For the text-containing cell, return its midpoint in [X, Y] coordinate format. 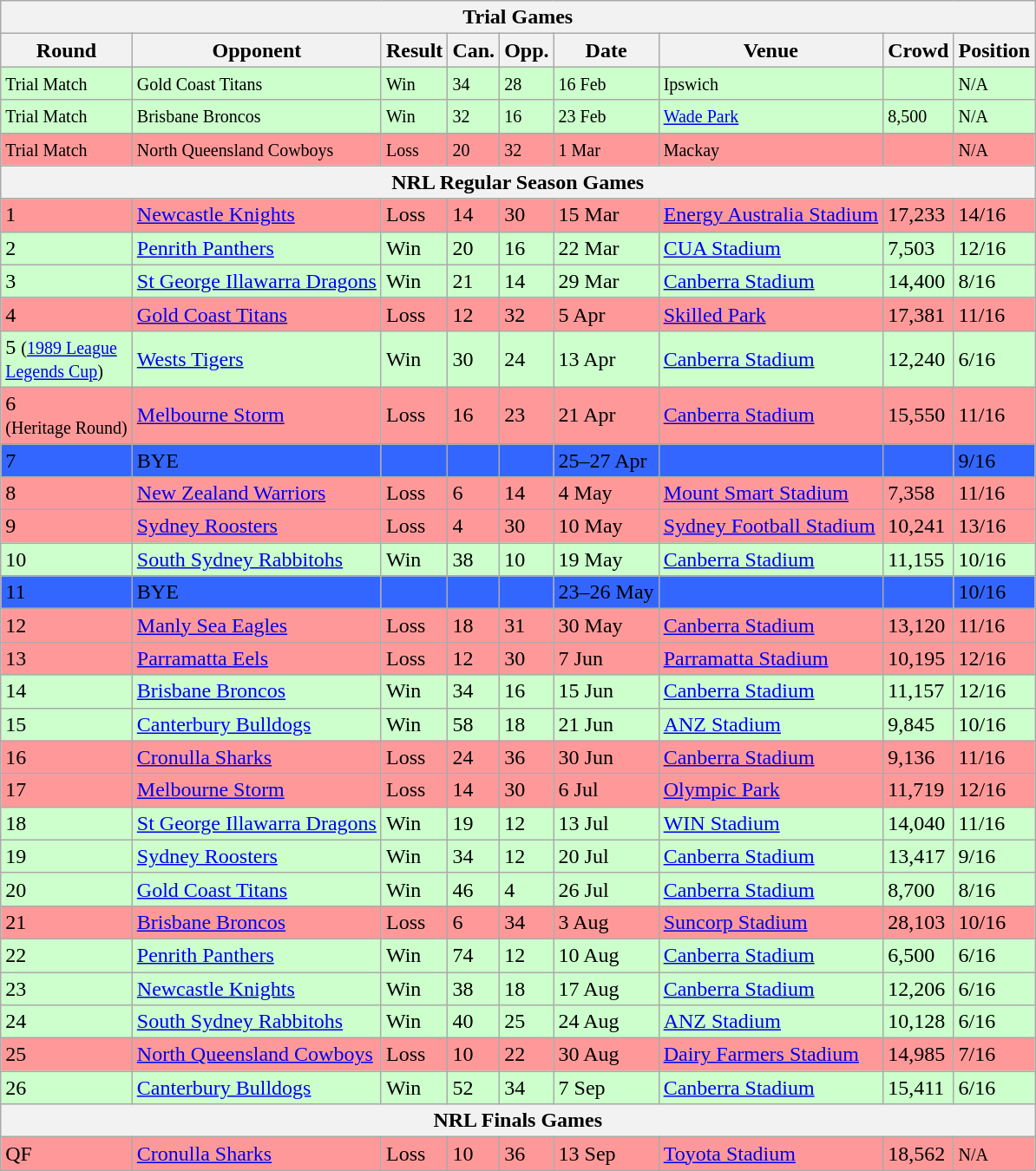
Mount Smart Stadium [770, 494]
14,985 [918, 1055]
46 [474, 889]
23 Feb [606, 116]
11,157 [918, 691]
WIN Stadium [770, 823]
5 Apr [606, 314]
Parramatta Eels [257, 658]
74 [474, 955]
14,040 [918, 823]
13 Apr [606, 359]
30 Jun [606, 757]
14/16 [994, 215]
10,128 [918, 1022]
Crowd [918, 50]
7 Jun [606, 658]
Sydney Football Stadium [770, 527]
3 [67, 281]
6,500 [918, 955]
58 [474, 724]
9,845 [918, 724]
31 [527, 625]
Venue [770, 50]
18,562 [918, 1154]
Skilled Park [770, 314]
1 [67, 215]
17 [67, 790]
CUA Stadium [770, 248]
15,550 [918, 415]
6(Heritage Round) [67, 415]
11,155 [918, 559]
8,500 [918, 116]
13 Sep [606, 1154]
Wests Tigers [257, 359]
Energy Australia Stadium [770, 215]
15,411 [918, 1088]
29 Mar [606, 281]
Manly Sea Eagles [257, 625]
16 Feb [606, 83]
QF [67, 1154]
26 Jul [606, 889]
17 Aug [606, 988]
Mackay [770, 149]
8 [67, 494]
7/16 [994, 1055]
Round [67, 50]
52 [474, 1088]
20 Jul [606, 856]
4 May [606, 494]
3 Aug [606, 922]
10 May [606, 527]
13 Jul [606, 823]
Olympic Park [770, 790]
25–27 Apr [606, 461]
30 Aug [606, 1055]
NRL Finals Games [518, 1121]
15 Jun [606, 691]
21 Apr [606, 415]
1 Mar [606, 149]
40 [474, 1022]
23–26 May [606, 592]
26 [67, 1088]
12,206 [918, 988]
Result [414, 50]
21 Jun [606, 724]
7 Sep [606, 1088]
Toyota Stadium [770, 1154]
Position [994, 50]
13/16 [994, 527]
Parramatta Stadium [770, 658]
11 [67, 592]
Suncorp Stadium [770, 922]
10,241 [918, 527]
Ipswich [770, 83]
2 [67, 248]
Opponent [257, 50]
Dairy Farmers Stadium [770, 1055]
28,103 [918, 922]
22 Mar [606, 248]
NRL Regular Season Games [518, 182]
13,417 [918, 856]
14,400 [918, 281]
19 May [606, 559]
15 [67, 724]
28 [527, 83]
15 Mar [606, 215]
Opp. [527, 50]
6 Jul [606, 790]
Date [606, 50]
7 [67, 461]
17,233 [918, 215]
13,120 [918, 625]
7,358 [918, 494]
New Zealand Warriors [257, 494]
Can. [474, 50]
Trial Games [518, 17]
30 May [606, 625]
5 (1989 LeagueLegends Cup) [67, 359]
Wade Park [770, 116]
10 Aug [606, 955]
8,700 [918, 889]
17,381 [918, 314]
7,503 [918, 248]
24 Aug [606, 1022]
13 [67, 658]
12,240 [918, 359]
11,719 [918, 790]
9 [67, 527]
9,136 [918, 757]
10,195 [918, 658]
